Capture the cell that displays the provided text and extract its (x, y) central coordinate. 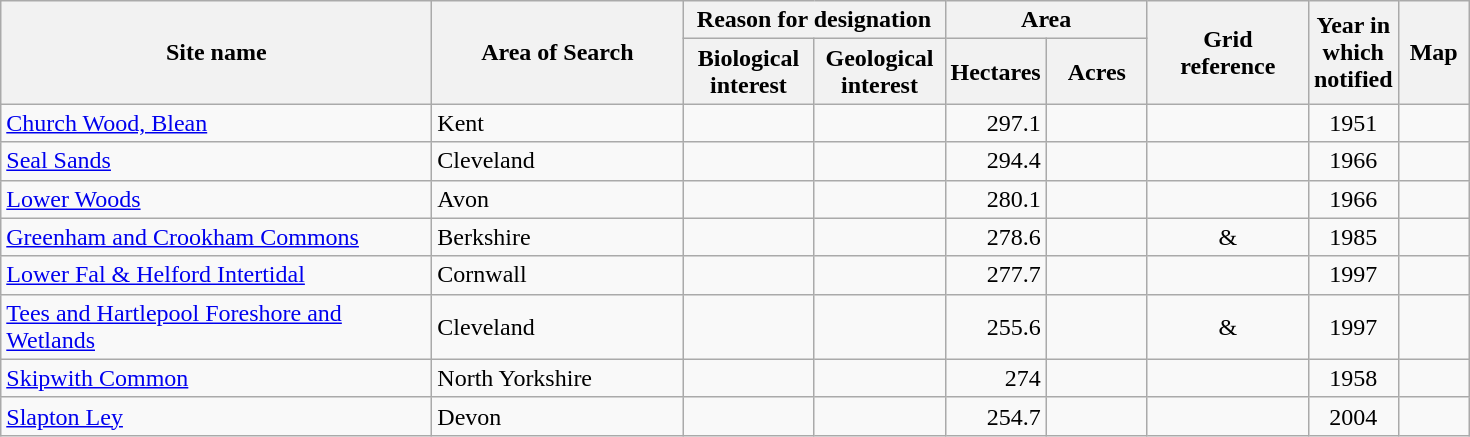
Grid reference (1228, 52)
Biological interest (748, 72)
Hectares (996, 72)
Slapton Ley (216, 416)
254.7 (996, 416)
Greenham and Crookham Commons (216, 237)
Site name (216, 52)
Lower Fal & Helford Intertidal (216, 275)
Skipwith Common (216, 378)
297.1 (996, 123)
North Yorkshire (558, 378)
294.4 (996, 161)
Tees and Hartlepool Foreshore and Wetlands (216, 326)
Devon (558, 416)
Lower Woods (216, 199)
Kent (558, 123)
Year in which notified (1353, 52)
Avon (558, 199)
Area (1046, 20)
280.1 (996, 199)
274 (996, 378)
277.7 (996, 275)
1951 (1353, 123)
255.6 (996, 326)
Geological interest (880, 72)
Church Wood, Blean (216, 123)
1958 (1353, 378)
2004 (1353, 416)
Berkshire (558, 237)
Area of Search (558, 52)
278.6 (996, 237)
Map (1434, 52)
1985 (1353, 237)
Reason for designation (814, 20)
Acres (1096, 72)
Seal Sands (216, 161)
Cornwall (558, 275)
